Pinpoint the cell where the given text exists, returning its (X, Y) midpoint coordinate. 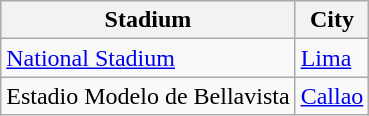
National Stadium (148, 58)
Lima (332, 58)
Estadio Modelo de Bellavista (148, 96)
Stadium (148, 20)
City (332, 20)
Callao (332, 96)
